Identify which cell holds the provided text, then report its [X, Y] central coordinate. 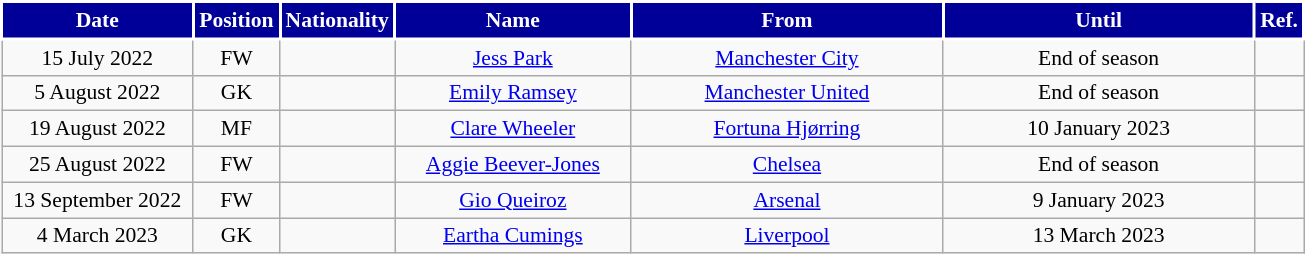
Jess Park [514, 57]
13 September 2022 [98, 200]
4 March 2023 [98, 236]
Name [514, 20]
Manchester United [787, 93]
13 March 2023 [1099, 236]
19 August 2022 [98, 129]
Emily Ramsey [514, 93]
Aggie Beever-Jones [514, 165]
MF [236, 129]
Chelsea [787, 165]
Fortuna Hjørring [787, 129]
Liverpool [787, 236]
Manchester City [787, 57]
Gio Queiroz [514, 200]
25 August 2022 [98, 165]
Clare Wheeler [514, 129]
10 January 2023 [1099, 129]
From [787, 20]
Ref. [1278, 20]
Nationality [338, 20]
5 August 2022 [98, 93]
9 January 2023 [1099, 200]
Date [98, 20]
Until [1099, 20]
15 July 2022 [98, 57]
Arsenal [787, 200]
Eartha Cumings [514, 236]
Position [236, 20]
